Extract the (X, Y) coordinate from the center of the cell holding the provided text.  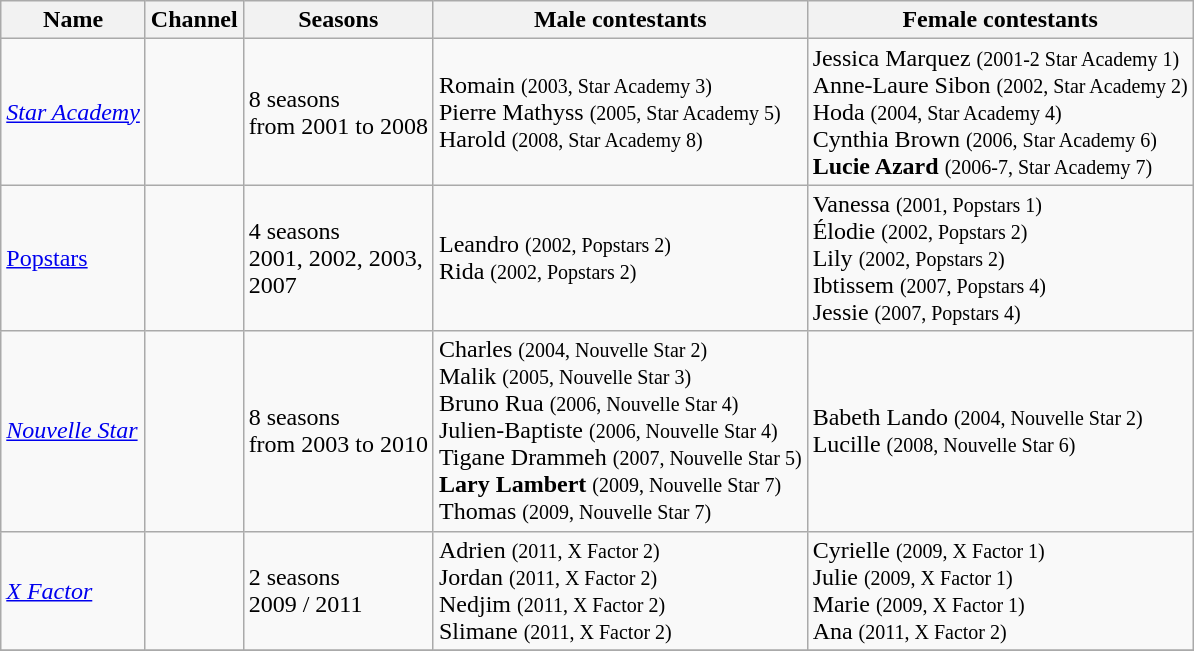
4 seasons 2001, 2002, 2003, 2007 (338, 258)
Leandro (2002, Popstars 2) Rida (2002, Popstars 2) (620, 258)
Vanessa (2001, Popstars 1) Élodie (2002, Popstars 2) Lily (2002, Popstars 2) Ibtissem (2007, Popstars 4) Jessie (2007, Popstars 4) (1000, 258)
Seasons (338, 20)
Channel (194, 20)
8 seasons from 2003 to 2010 (338, 431)
Cyrielle (2009, X Factor 1) Julie (2009, X Factor 1) Marie (2009, X Factor 1) Ana (2011, X Factor 2) (1000, 590)
Adrien (2011, X Factor 2) Jordan (2011, X Factor 2) Nedjim (2011, X Factor 2) Slimane (2011, X Factor 2) (620, 590)
Romain (2003, Star Academy 3) Pierre Mathyss (2005, Star Academy 5) Harold (2008, Star Academy 8) (620, 112)
2 seasons 2009 / 2011 (338, 590)
Nouvelle Star (74, 431)
Male contestants (620, 20)
Babeth Lando (2004, Nouvelle Star 2) Lucille (2008, Nouvelle Star 6) (1000, 431)
Female contestants (1000, 20)
Popstars (74, 258)
X Factor (74, 590)
Star Academy (74, 112)
Name (74, 20)
8 seasons from 2001 to 2008 (338, 112)
